Extract the [X, Y] coordinate from the center of the cell holding the provided text.  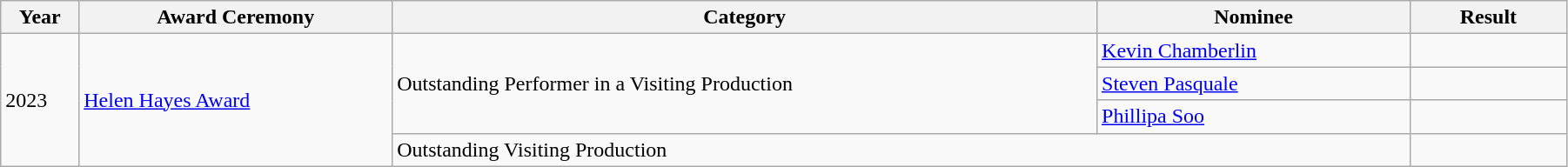
Phillipa Soo [1254, 117]
2023 [40, 100]
Award Ceremony [236, 17]
Helen Hayes Award [236, 100]
Outstanding Visiting Production [901, 150]
Nominee [1254, 17]
Result [1488, 17]
Steven Pasquale [1254, 83]
Outstanding Performer in a Visiting Production [745, 83]
Year [40, 17]
Kevin Chamberlin [1254, 50]
Category [745, 17]
